Identify which cell holds the provided text, then report its (X, Y) central coordinate. 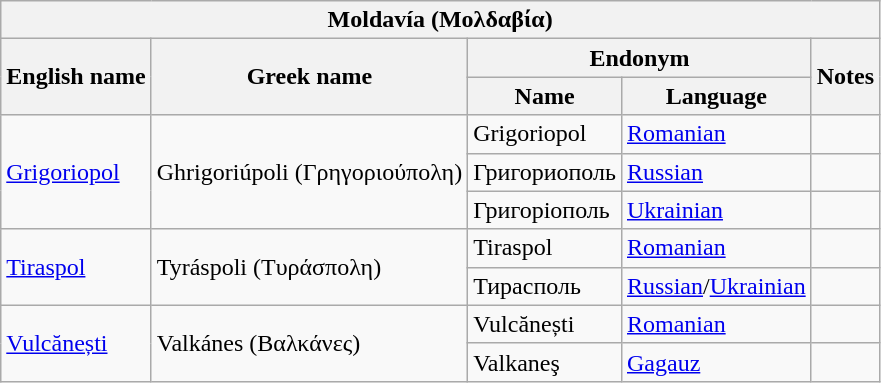
Григориополь (545, 172)
Endonym (640, 58)
Ukrainian (716, 210)
Moldavía (Μολδαβία) (440, 20)
Russian/Ukrainian (716, 286)
Tyráspoli (Τυράσπολη) (309, 267)
Григоріополь (545, 210)
Тирасполь (545, 286)
English name (76, 77)
Russian (716, 172)
Valkánes (Βαλκάνες) (309, 343)
Notes (845, 77)
Greek name (309, 77)
Ghrigoriúpoli (Γρηγοριούπολη) (309, 172)
Gagauz (716, 362)
Language (716, 96)
Name (545, 96)
Valkaneş (545, 362)
